Provide the [x, y] coordinate of the cell's center where the given text is located.  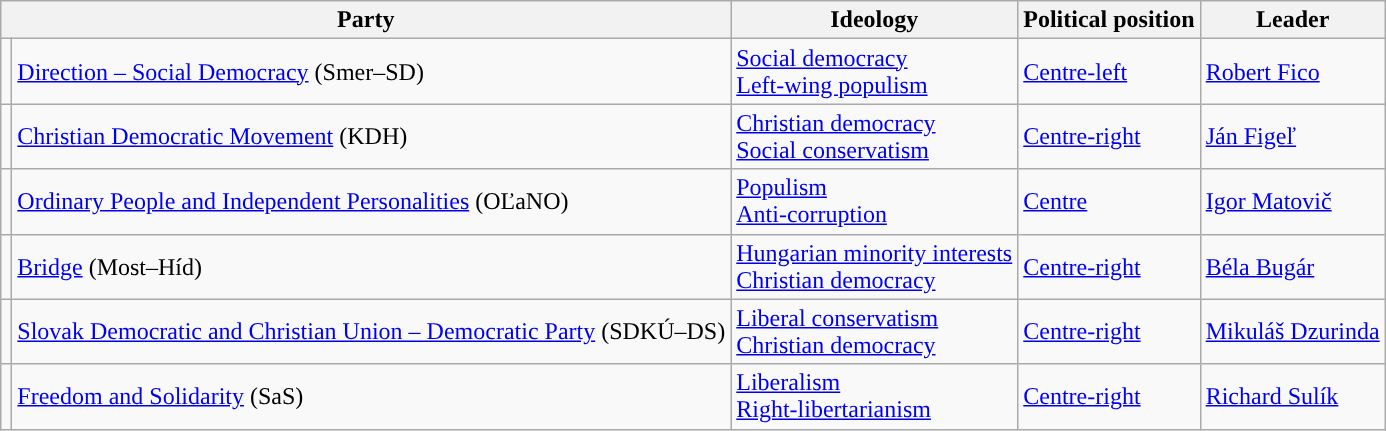
Robert Fico [1292, 72]
Liberal conservatismChristian democracy [874, 332]
Richard Sulík [1292, 396]
Ján Figeľ [1292, 136]
Ordinary People and Independent Personalities (OĽaNO) [372, 202]
Christian Democratic Movement (KDH) [372, 136]
Béla Bugár [1292, 266]
Ideology [874, 20]
Freedom and Solidarity (SaS) [372, 396]
Hungarian minority interestsChristian democracy [874, 266]
Christian democracySocial conservatism [874, 136]
LiberalismRight-libertarianism [874, 396]
Centre [1109, 202]
Centre-left [1109, 72]
Social democracyLeft-wing populism [874, 72]
Igor Matovič [1292, 202]
Slovak Democratic and Christian Union – Democratic Party (SDKÚ–DS) [372, 332]
Party [366, 20]
Mikuláš Dzurinda [1292, 332]
Bridge (Most–Híd) [372, 266]
Direction – Social Democracy (Smer–SD) [372, 72]
PopulismAnti-corruption [874, 202]
Leader [1292, 20]
Political position [1109, 20]
